Return the (x, y) coordinate for the center point of the cell that contains the specified text.  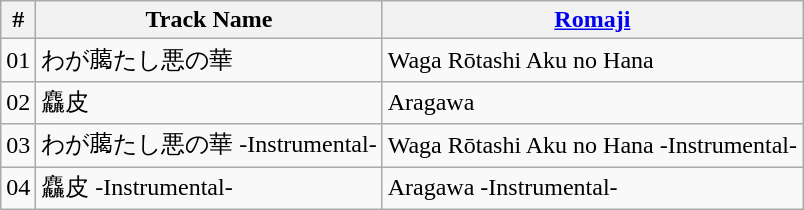
麤皮 -Instrumental- (209, 188)
Romaji (592, 20)
04 (18, 188)
Waga Rōtashi Aku no Hana (592, 60)
# (18, 20)
わが﨟たし悪の華 (209, 60)
麤皮 (209, 102)
Waga Rōtashi Aku no Hana -Instrumental- (592, 146)
Aragawa -Instrumental- (592, 188)
03 (18, 146)
01 (18, 60)
わが﨟たし悪の華 -Instrumental- (209, 146)
Track Name (209, 20)
Aragawa (592, 102)
02 (18, 102)
